Provide the (x, y) coordinate of the cell's center where the given text is located.  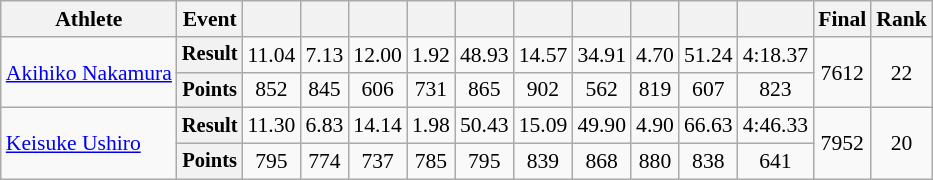
4:18.37 (776, 55)
868 (602, 162)
880 (655, 162)
14.14 (378, 126)
774 (324, 162)
6.83 (324, 126)
48.93 (484, 55)
4:46.33 (776, 126)
852 (271, 90)
819 (655, 90)
11.04 (271, 55)
Final (842, 19)
4.70 (655, 55)
12.00 (378, 55)
865 (484, 90)
902 (544, 90)
49.90 (602, 126)
66.63 (708, 126)
823 (776, 90)
607 (708, 90)
14.57 (544, 55)
50.43 (484, 126)
7.13 (324, 55)
34.91 (602, 55)
51.24 (708, 55)
Akihiko Nakamura (89, 72)
1.98 (431, 126)
Athlete (89, 19)
20 (902, 144)
11.30 (271, 126)
22 (902, 72)
731 (431, 90)
785 (431, 162)
Event (210, 19)
838 (708, 162)
641 (776, 162)
562 (602, 90)
15.09 (544, 126)
7952 (842, 144)
Keisuke Ushiro (89, 144)
737 (378, 162)
606 (378, 90)
1.92 (431, 55)
Rank (902, 19)
845 (324, 90)
4.90 (655, 126)
7612 (842, 72)
839 (544, 162)
